Find where the given text appears and provide that cell's center as (X, Y) coordinate. 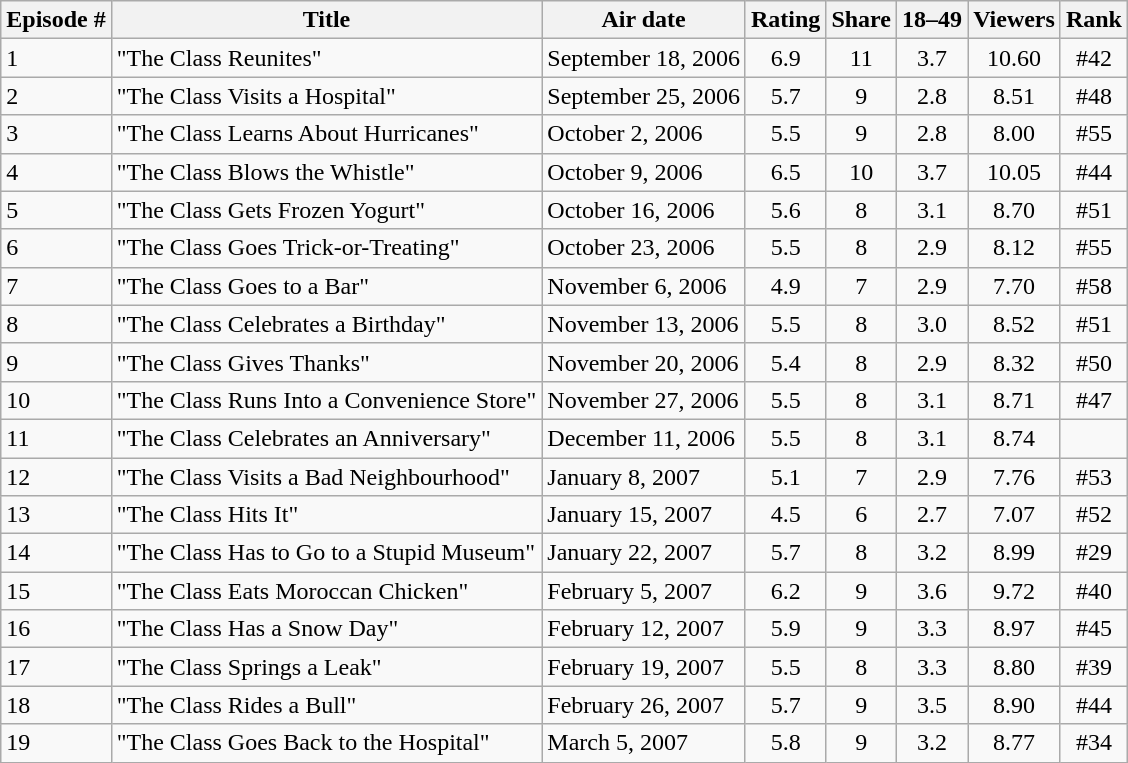
5 (56, 210)
February 12, 2007 (644, 629)
Rank (1094, 20)
Viewers (1014, 20)
2 (56, 96)
November 6, 2006 (644, 286)
Title (326, 20)
8.97 (1014, 629)
5.1 (785, 477)
8.74 (1014, 438)
4.5 (785, 515)
November 27, 2006 (644, 400)
4 (56, 172)
December 11, 2006 (644, 438)
3 (56, 134)
7.70 (1014, 286)
8.77 (1014, 743)
#42 (1094, 58)
6.2 (785, 591)
8.32 (1014, 362)
"The Class Learns About Hurricanes" (326, 134)
#53 (1094, 477)
#50 (1094, 362)
January 8, 2007 (644, 477)
#48 (1094, 96)
8.90 (1014, 705)
18–49 (932, 20)
March 5, 2007 (644, 743)
February 26, 2007 (644, 705)
"The Class Runs Into a Convenience Store" (326, 400)
18 (56, 705)
8.00 (1014, 134)
13 (56, 515)
"The Class Gets Frozen Yogurt" (326, 210)
8.80 (1014, 667)
8.99 (1014, 553)
October 2, 2006 (644, 134)
"The Class Celebrates an Anniversary" (326, 438)
10.05 (1014, 172)
"The Class Goes Trick-or-Treating" (326, 248)
"The Class Blows the Whistle" (326, 172)
12 (56, 477)
#58 (1094, 286)
15 (56, 591)
"The Class Goes Back to the Hospital" (326, 743)
5.6 (785, 210)
"The Class Has to Go to a Stupid Museum" (326, 553)
October 23, 2006 (644, 248)
January 22, 2007 (644, 553)
November 13, 2006 (644, 324)
"The Class Springs a Leak" (326, 667)
#34 (1094, 743)
"The Class Gives Thanks" (326, 362)
1 (56, 58)
2.7 (932, 515)
"The Class Reunites" (326, 58)
"The Class Eats Moroccan Chicken" (326, 591)
3.6 (932, 591)
"The Class Visits a Hospital" (326, 96)
5.8 (785, 743)
#40 (1094, 591)
October 16, 2006 (644, 210)
10.60 (1014, 58)
8.52 (1014, 324)
19 (56, 743)
"The Class Rides a Bull" (326, 705)
"The Class Celebrates a Birthday" (326, 324)
Rating (785, 20)
"The Class Goes to a Bar" (326, 286)
November 20, 2006 (644, 362)
February 5, 2007 (644, 591)
14 (56, 553)
16 (56, 629)
#47 (1094, 400)
Share (862, 20)
8.51 (1014, 96)
7.76 (1014, 477)
February 19, 2007 (644, 667)
Air date (644, 20)
September 18, 2006 (644, 58)
#29 (1094, 553)
4.9 (785, 286)
5.9 (785, 629)
9.72 (1014, 591)
17 (56, 667)
3.0 (932, 324)
3.5 (932, 705)
#39 (1094, 667)
6.9 (785, 58)
October 9, 2006 (644, 172)
6.5 (785, 172)
8.71 (1014, 400)
January 15, 2007 (644, 515)
September 25, 2006 (644, 96)
#45 (1094, 629)
7.07 (1014, 515)
8.12 (1014, 248)
Episode # (56, 20)
5.4 (785, 362)
8.70 (1014, 210)
"The Class Hits It" (326, 515)
#52 (1094, 515)
"The Class Has a Snow Day" (326, 629)
"The Class Visits a Bad Neighbourhood" (326, 477)
